Locate the cell with the specified text and output its [X, Y] center coordinate. 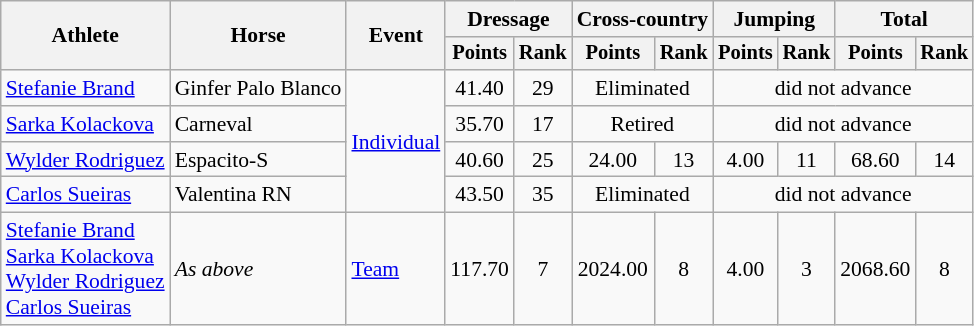
Team [396, 269]
2068.60 [875, 269]
Individual [396, 141]
Retired [643, 124]
3 [807, 269]
29 [543, 88]
7 [543, 269]
Event [396, 36]
14 [944, 160]
43.50 [480, 195]
25 [543, 160]
17 [543, 124]
Stefanie Brand [86, 88]
13 [684, 160]
Sarka Kolackova [86, 124]
41.40 [480, 88]
Total [904, 19]
Cross-country [643, 19]
35.70 [480, 124]
As above [258, 269]
Carlos Sueiras [86, 195]
Wylder Rodriguez [86, 160]
Espacito-S [258, 160]
Carneval [258, 124]
Athlete [86, 36]
Dressage [508, 19]
68.60 [875, 160]
Ginfer Palo Blanco [258, 88]
2024.00 [613, 269]
Valentina RN [258, 195]
11 [807, 160]
24.00 [613, 160]
117.70 [480, 269]
Jumping [774, 19]
Horse [258, 36]
35 [543, 195]
40.60 [480, 160]
Stefanie BrandSarka KolackovaWylder RodriguezCarlos Sueiras [86, 269]
